Search for the cell housing the specified text and yield its (x, y) center coordinate. 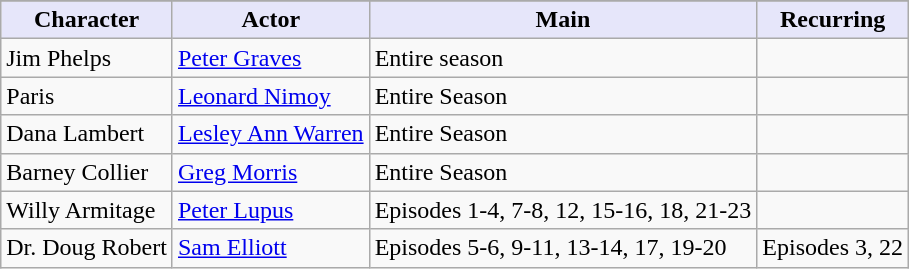
Barney Collier (87, 172)
Willy Armitage (87, 210)
Actor (270, 20)
Recurring (833, 20)
Dr. Doug Robert (87, 248)
Dana Lambert (87, 134)
Paris (87, 96)
Peter Graves (270, 58)
Jim Phelps (87, 58)
Entire season (563, 58)
Episodes 5-6, 9-11, 13-14, 17, 19-20 (563, 248)
Sam Elliott (270, 248)
Episodes 3, 22 (833, 248)
Lesley Ann Warren (270, 134)
Character (87, 20)
Peter Lupus (270, 210)
Episodes 1-4, 7-8, 12, 15-16, 18, 21-23 (563, 210)
Main (563, 20)
Greg Morris (270, 172)
Leonard Nimoy (270, 96)
